For the text-containing cell, return its midpoint in [x, y] coordinate format. 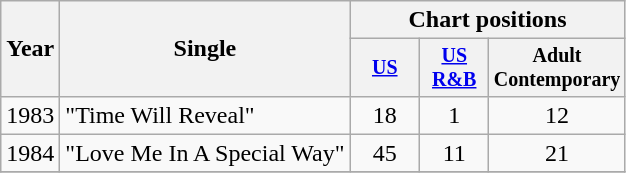
"Love Me In A Special Way" [205, 153]
"Time Will Reveal" [205, 115]
Single [205, 49]
18 [384, 115]
12 [557, 115]
21 [557, 153]
45 [384, 153]
US [384, 68]
USR&B [454, 68]
11 [454, 153]
Chart positions [488, 20]
1984 [30, 153]
Year [30, 49]
1983 [30, 115]
Adult Contemporary [557, 68]
1 [454, 115]
